Detect which cell encompasses the target text, then output its [X, Y] center coordinate. 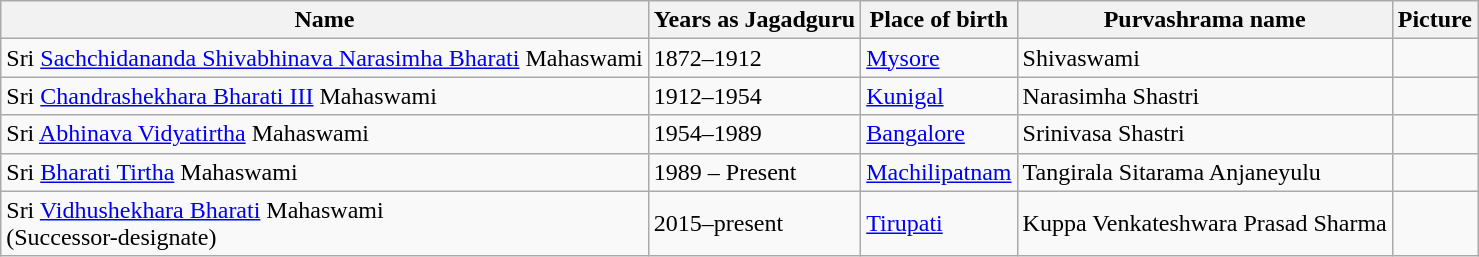
1872–1912 [754, 58]
Bangalore [939, 134]
Sri Chandrashekhara Bharati III Mahaswami [325, 96]
1954–1989 [754, 134]
Mysore [939, 58]
Kunigal [939, 96]
Srinivasa Shastri [1204, 134]
Sri Vidhushekhara Bharati Mahaswami(Successor-designate) [325, 224]
Shivaswami [1204, 58]
Kuppa Venkateshwara Prasad Sharma [1204, 224]
1989 – Present [754, 172]
Sri Abhinava Vidyatirtha Mahaswami [325, 134]
Name [325, 20]
Narasimha Shastri [1204, 96]
2015–present [754, 224]
Tangirala Sitarama Anjaneyulu [1204, 172]
Purvashrama name [1204, 20]
Sri Bharati Tirtha Mahaswami [325, 172]
Machilipatnam [939, 172]
Sri Sachchidananda Shivabhinava Narasimha Bharati Mahaswami [325, 58]
Place of birth [939, 20]
1912–1954 [754, 96]
Years as Jagadguru [754, 20]
Picture [1434, 20]
Tirupati [939, 224]
